Output the [x, y] coordinate of the center of the cell containing the given text.  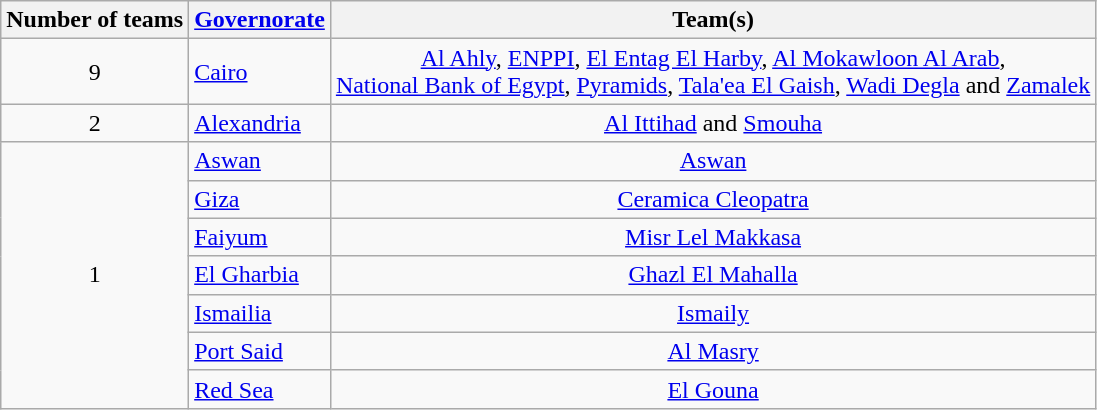
Number of teams [95, 20]
Team(s) [712, 20]
Cairo [260, 72]
1 [95, 275]
Ceramica Cleopatra [712, 199]
Al Ittihad and Smouha [712, 123]
Port Said [260, 351]
Ismailia [260, 313]
Al Ahly, ENPPI, El Entag El Harby, Al Mokawloon Al Arab, National Bank of Egypt, Pyramids, Tala'ea El Gaish, Wadi Degla and Zamalek [712, 72]
Faiyum [260, 237]
Giza [260, 199]
Al Masry [712, 351]
Alexandria [260, 123]
El Gharbia [260, 275]
Red Sea [260, 389]
Misr Lel Makkasa [712, 237]
2 [95, 123]
Ghazl El Mahalla [712, 275]
Ismaily [712, 313]
9 [95, 72]
El Gouna [712, 389]
Governorate [260, 20]
